Find where the given text appears and provide that cell's center as [X, Y] coordinate. 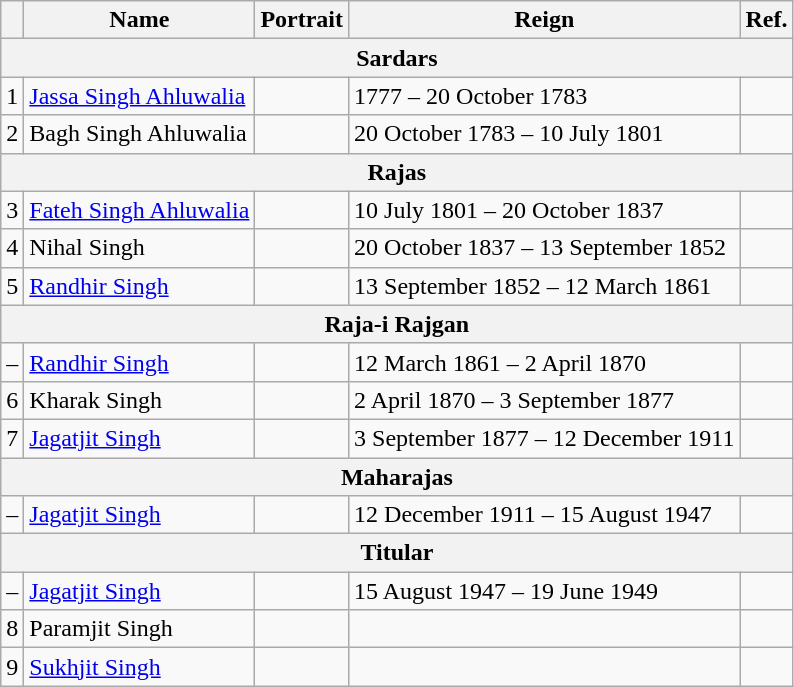
Bagh Singh Ahluwalia [140, 134]
7 [12, 438]
Reign [544, 20]
Name [140, 20]
12 December 1911 – 15 August 1947 [544, 515]
10 July 1801 – 20 October 1837 [544, 210]
20 October 1783 – 10 July 1801 [544, 134]
6 [12, 400]
Sukhjit Singh [140, 667]
Fateh Singh Ahluwalia [140, 210]
9 [12, 667]
Sardars [397, 58]
20 October 1837 – 13 September 1852 [544, 248]
1 [12, 96]
8 [12, 629]
Jassa Singh Ahluwalia [140, 96]
12 March 1861 – 2 April 1870 [544, 362]
2 April 1870 – 3 September 1877 [544, 400]
Maharajas [397, 477]
Kharak Singh [140, 400]
4 [12, 248]
Nihal Singh [140, 248]
Paramjit Singh [140, 629]
Titular [397, 553]
Ref. [766, 20]
Rajas [397, 172]
1777 – 20 October 1783 [544, 96]
3 September 1877 – 12 December 1911 [544, 438]
3 [12, 210]
15 August 1947 – 19 June 1949 [544, 591]
Raja-i Rajgan [397, 324]
5 [12, 286]
13 September 1852 – 12 March 1861 [544, 286]
2 [12, 134]
Portrait [302, 20]
